From the cell containing the given text, extract its center point as [X, Y] coordinate. 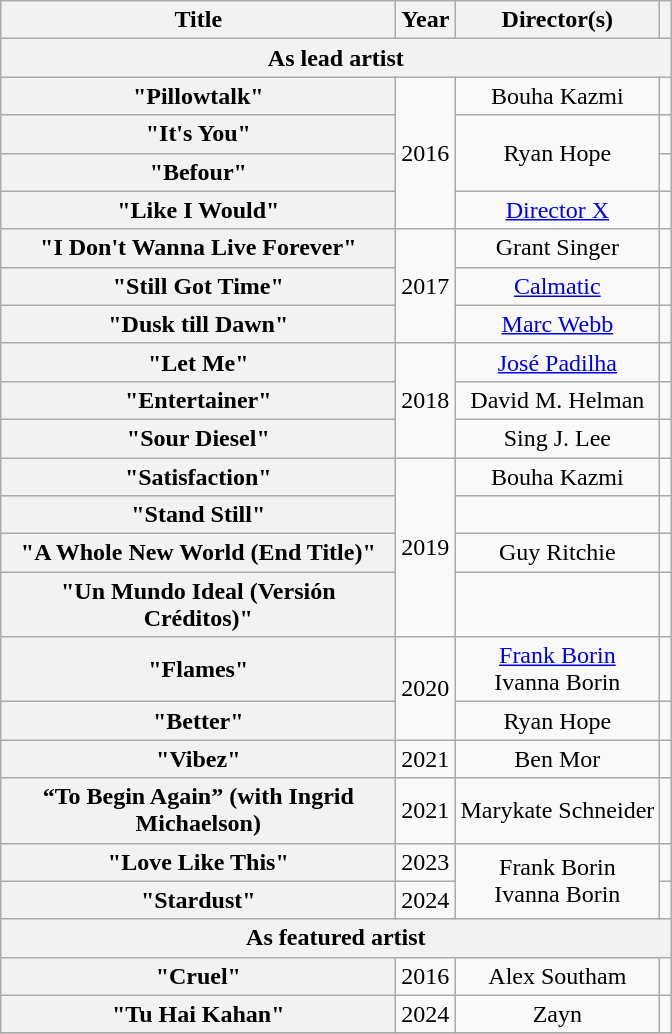
"It's You" [198, 134]
Grant Singer [558, 248]
"Vibez" [198, 759]
"Un Mundo Ideal (Versión Créditos)" [198, 604]
Marc Webb [558, 324]
"Stand Still" [198, 515]
2023 [426, 862]
Year [426, 20]
2019 [426, 548]
2017 [426, 286]
"Flames" [198, 670]
Alex Southam [558, 976]
As featured artist [336, 938]
“To Begin Again” (with Ingrid Michaelson) [198, 810]
"Befour" [198, 172]
"Tu Hai Kahan" [198, 1014]
"Let Me" [198, 362]
Director(s) [558, 20]
"Sour Diesel" [198, 438]
2020 [426, 688]
"Cruel" [198, 976]
David M. Helman [558, 400]
"Like I Would" [198, 210]
"I Don't Wanna Live Forever" [198, 248]
"Better" [198, 721]
"Pillowtalk" [198, 96]
"Satisfaction" [198, 477]
2018 [426, 400]
Title [198, 20]
"A Whole New World (End Title)" [198, 553]
"Still Got Time" [198, 286]
José Padilha [558, 362]
Ben Mor [558, 759]
Guy Ritchie [558, 553]
"Entertainer" [198, 400]
Zayn [558, 1014]
Marykate Schneider [558, 810]
"Dusk till Dawn" [198, 324]
As lead artist [336, 58]
Calmatic [558, 286]
"Stardust" [198, 900]
Sing J. Lee [558, 438]
Director X [558, 210]
"Love Like This" [198, 862]
